From the cell containing the given text, extract its center point as [X, Y] coordinate. 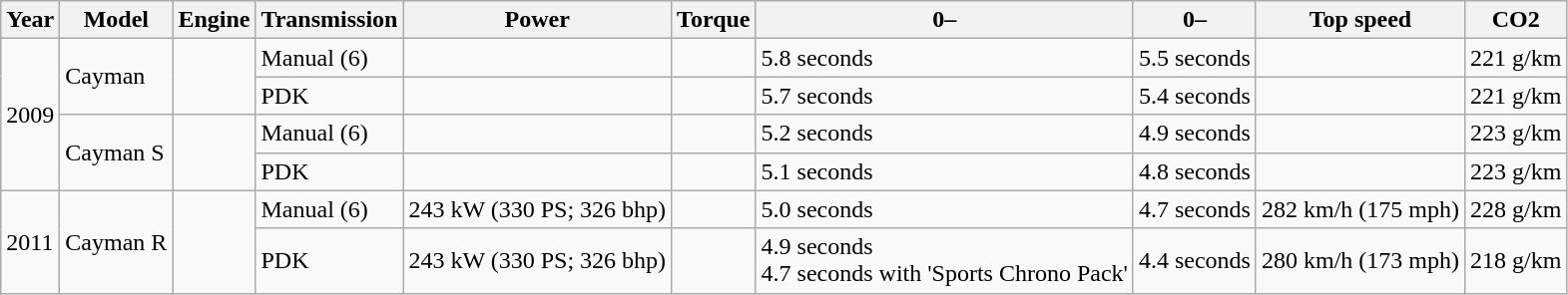
4.9 seconds [1194, 134]
Engine [214, 20]
280 km/h (173 mph) [1359, 261]
282 km/h (175 mph) [1359, 209]
5.7 seconds [944, 96]
Cayman [116, 77]
5.8 seconds [944, 58]
4.4 seconds [1194, 261]
Cayman S [116, 152]
Cayman R [116, 241]
4.7 seconds [1194, 209]
Power [537, 20]
5.4 seconds [1194, 96]
2011 [30, 241]
228 g/km [1516, 209]
Torque [714, 20]
5.5 seconds [1194, 58]
5.1 seconds [944, 171]
2009 [30, 115]
Top speed [1359, 20]
218 g/km [1516, 261]
Year [30, 20]
4.8 seconds [1194, 171]
CO2 [1516, 20]
Transmission [329, 20]
5.2 seconds [944, 134]
Model [116, 20]
5.0 seconds [944, 209]
4.9 seconds4.7 seconds with 'Sports Chrono Pack' [944, 261]
